From the cell containing the given text, extract its center point as [X, Y] coordinate. 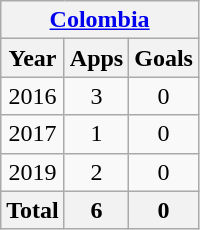
2019 [33, 172]
2017 [33, 134]
6 [96, 210]
Colombia [100, 20]
Apps [96, 58]
1 [96, 134]
2 [96, 172]
3 [96, 96]
Year [33, 58]
Goals [164, 58]
2016 [33, 96]
Total [33, 210]
